Output the [x, y] coordinate of the center of the cell containing the given text.  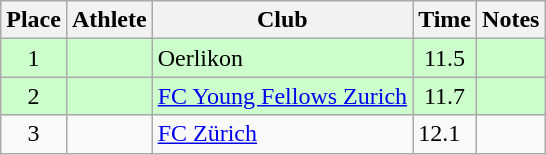
12.1 [445, 134]
Athlete [109, 20]
Oerlikon [282, 58]
11.7 [445, 96]
Notes [511, 20]
11.5 [445, 58]
FC Young Fellows Zurich [282, 96]
3 [34, 134]
FC Zürich [282, 134]
Time [445, 20]
1 [34, 58]
Club [282, 20]
Place [34, 20]
2 [34, 96]
